Identify which cell holds the provided text, then report its [X, Y] central coordinate. 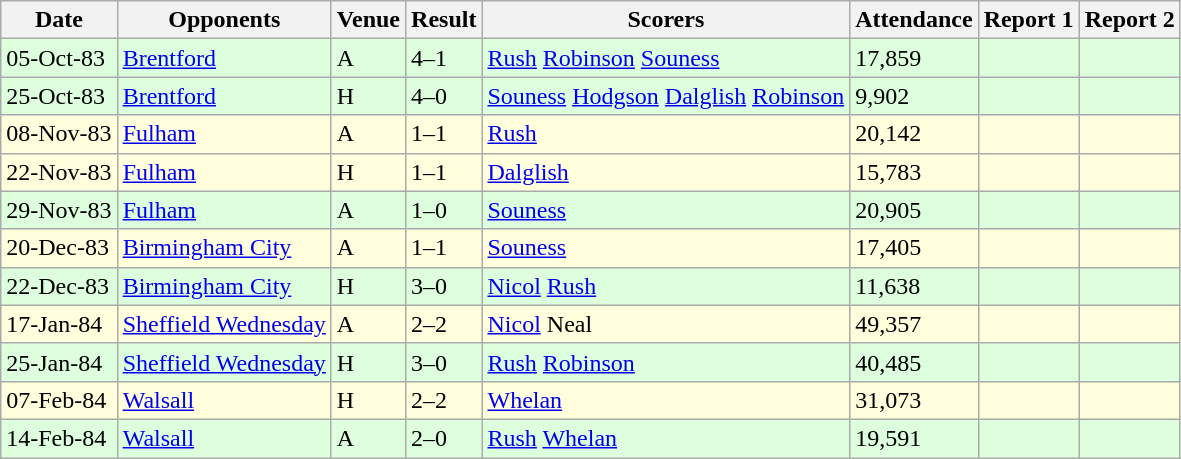
Whelan [666, 400]
25-Jan-84 [59, 362]
Attendance [914, 20]
Rush [666, 134]
40,485 [914, 362]
07-Feb-84 [59, 400]
Date [59, 20]
15,783 [914, 172]
17,405 [914, 248]
Rush Robinson Souness [666, 58]
Dalglish [666, 172]
Souness Hodgson Dalglish Robinson [666, 96]
49,357 [914, 324]
08-Nov-83 [59, 134]
Nicol Neal [666, 324]
Rush Whelan [666, 438]
25-Oct-83 [59, 96]
20,142 [914, 134]
Scorers [666, 20]
22-Nov-83 [59, 172]
19,591 [914, 438]
4–1 [444, 58]
29-Nov-83 [59, 210]
Rush Robinson [666, 362]
Report 1 [1028, 20]
Venue [368, 20]
22-Dec-83 [59, 286]
Result [444, 20]
17,859 [914, 58]
1–0 [444, 210]
14-Feb-84 [59, 438]
20,905 [914, 210]
Nicol Rush [666, 286]
Report 2 [1130, 20]
4–0 [444, 96]
05-Oct-83 [59, 58]
11,638 [914, 286]
2–0 [444, 438]
20-Dec-83 [59, 248]
17-Jan-84 [59, 324]
9,902 [914, 96]
31,073 [914, 400]
Opponents [224, 20]
